Pinpoint the cell where the given text exists, returning its [x, y] midpoint coordinate. 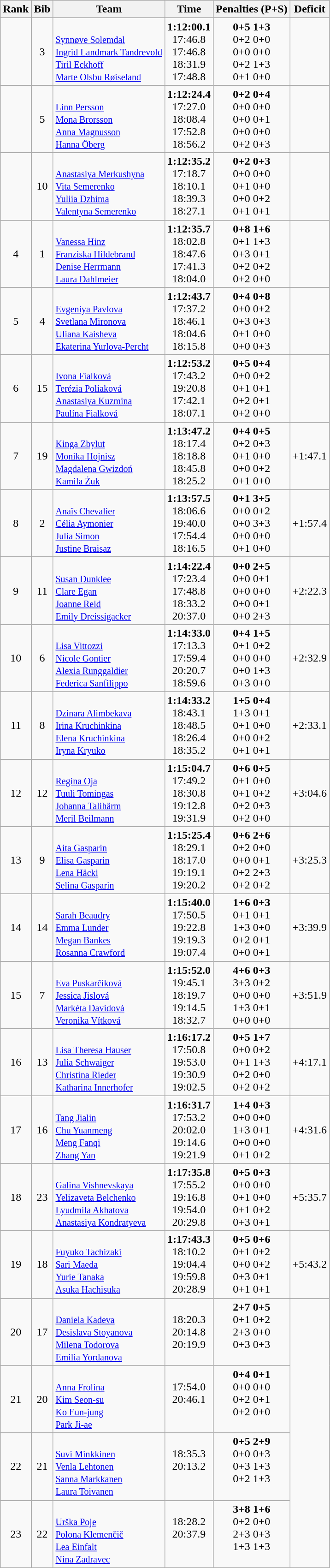
+3:04.6 [310, 793]
0+4 0+10+0 0+00+2 0+10+2 0+0 [252, 1399]
+5:35.7 [310, 1197]
Bib [42, 9]
0+4 1+50+1 0+20+0 0+00+0 1+30+3 0+0 [252, 658]
1:15:52.019:45.118:19.719:14.518:32.7 [189, 995]
1:12:35.718:02.818:47.617:41.318:04.0 [189, 254]
1:17:35.817:55.219:16.819:54.020:29.8 [189, 1197]
Eva PuskarčíkováJessica JislováMarkéta DavidováVeronika Vítková [109, 995]
Aita GasparinElisa GasparinLena HäckiSelina Gasparin [109, 860]
0+4 0+50+2 0+30+1 0+00+0 0+20+1 0+0 [252, 456]
1:17:43.318:10.219:04.419:59.820:28.9 [189, 1264]
1:13:57.518:06.619:40.017:54.418:16.5 [189, 523]
0+5 2+90+0 0+30+3 1+30+2 1+3 [252, 1467]
Regina OjaTuuli TomingasJohanna TalihärmMeril Beilmann [109, 793]
0+2 0+30+0 0+00+1 0+00+0 0+20+1 0+1 [252, 186]
1:12:35.217:18.718:10.118:39.318:27.1 [189, 186]
0+5 1+70+0 0+20+1 1+30+2 0+00+2 0+2 [252, 1062]
1:16:17.217:50.819:53.019:30.919:02.5 [189, 1062]
0+6 2+60+2 0+00+0 0+10+2 2+30+2 0+2 [252, 860]
Linn PerssonMona BrorssonAnna MagnussonHanna Öberg [109, 119]
1:12:43.717:37.218:46.118:04.618:15.8 [189, 321]
Daniela KadevaDesislava StoyanovaMilena TodorovaEmilia Yordanova [109, 1332]
0+4 0+80+0 0+20+3 0+30+1 0+00+0 0+3 [252, 321]
3 [42, 52]
0+5 0+60+1 0+20+0 0+20+3 0+10+1 0+1 [252, 1264]
0+6 0+50+1 0+00+1 0+20+2 0+30+2 0+0 [252, 793]
Kinga ZbylutMonika HojniszMagdalena GwizdońKamila Żuk [109, 456]
+3:25.3 [310, 860]
Penalties (P+S) [252, 9]
+1:57.4 [310, 523]
Ivona FialkováTerézia PoliakováAnastasiya KuzminaPaulína Fialková [109, 388]
Fuyuko TachizakiSari MaedaYurie TanakaAsuka Hachisuka [109, 1264]
+1:47.1 [310, 456]
1:12:24.417:27.018:08.417:52.818:56.2 [189, 119]
0+8 1+60+1 1+30+3 0+10+2 0+20+2 0+0 [252, 254]
0+5 0+30+0 0+00+1 0+00+1 0+20+3 0+1 [252, 1197]
+3:39.9 [310, 928]
1+5 0+41+3 0+10+1 0+00+0 0+20+1 0+1 [252, 725]
2 [42, 523]
Synnøve SolemdalIngrid Landmark TandrevoldTiril EckhoffMarte Olsbu Røiseland [109, 52]
1:13:47.218:17.418:18.818:45.818:25.2 [189, 456]
Tang JialinChu YuanmengMeng FanqiZhang Yan [109, 1130]
1:15:25.418:29.118:17.019:19.119:20.2 [189, 860]
0+0 2+50+0 0+10+0 0+00+0 0+10+0 2+3 [252, 590]
1:14:33.218:43.118:48.518:26.418:35.2 [189, 725]
+2:22.3 [310, 590]
18:20.320:14.820:19.9 [189, 1332]
Anaïs ChevalierCélia AymonierJulia SimonJustine Braisaz [109, 523]
1:12:00.117:46.817:46.818:31.917:48.8 [189, 52]
1:16:31.717:53.220:02.019:14.619:21.9 [189, 1130]
1+4 0+30+0 0+01+3 0+10+0 0+00+1 0+2 [252, 1130]
Rank [16, 9]
1:15:04.717:49.218:30.819:12.819:31.9 [189, 793]
Lisa Theresa HauserJulia SchwaigerChristina RiederKatharina Innerhofer [109, 1062]
Urška PojePolona KlemenčičLea EinfaltNina Zadravec [109, 1534]
+2:33.1 [310, 725]
1:14:22.417:23.417:48.818:33.220:37.0 [189, 590]
Deficit [310, 9]
0+1 3+50+0 0+20+0 3+30+0 0+00+1 0+0 [252, 523]
Suvi MinkkinenVenla LehtonenSanna MarkkanenLaura Toivanen [109, 1467]
1:12:53.217:43.219:20.817:42.118:07.1 [189, 388]
Lisa VittozziNicole GontierAlexia RunggaldierFederica Sanfilippo [109, 658]
1+6 0+30+1 0+11+3 0+00+2 0+10+0 0+1 [252, 928]
+4:31.6 [310, 1130]
Anastasiya MerkushynaVita SemerenkoYuliia DzhimaValentyna Semerenko [109, 186]
1:15:40.017:50.519:22.819:19.319:07.4 [189, 928]
Time [189, 9]
Evgeniya PavlovaSvetlana MironovaUliana KaishevaEkaterina Yurlova-Percht [109, 321]
Susan DunkleeClare EganJoanne ReidEmily Dreissigacker [109, 590]
18:28.220:37.9 [189, 1534]
0+2 0+40+0 0+00+0 0+10+0 0+00+2 0+3 [252, 119]
1:14:33.017:13.317:59.420:20.718:59.6 [189, 658]
18:35.320:13.2 [189, 1467]
2+7 0+50+1 0+22+3 0+00+3 0+3 [252, 1332]
Team [109, 9]
17:54.020:46.1 [189, 1399]
+4:17.1 [310, 1062]
+5:43.2 [310, 1264]
1 [42, 254]
+3:51.9 [310, 995]
Galina VishnevskayaYelizaveta BelchenkoLyudmila AkhatovaAnastasiya Kondratyeva [109, 1197]
+2:32.9 [310, 658]
4+6 0+33+3 0+20+0 0+01+3 0+10+0 0+0 [252, 995]
Sarah BeaudryEmma LunderMegan BankesRosanna Crawford [109, 928]
0+5 0+40+0 0+20+1 0+10+2 0+10+2 0+0 [252, 388]
0+5 1+30+2 0+00+0 0+00+2 1+30+1 0+0 [252, 52]
3+8 1+60+2 0+02+3 0+31+3 1+3 [252, 1534]
Dzinara AlimbekavaIrina KruchinkinaElena KruchinkinaIryna Kryuko [109, 725]
Vanessa HinzFranziska HildebrandDenise HerrmannLaura Dahlmeier [109, 254]
Anna FrolinaKim Seon-suKo Eun-jungPark Ji-ae [109, 1399]
